Pinpoint the cell where the given text exists, returning its (X, Y) midpoint coordinate. 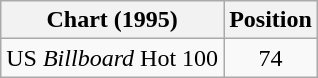
Position (271, 20)
US Billboard Hot 100 (112, 58)
Chart (1995) (112, 20)
74 (271, 58)
